Return the (X, Y) coordinate for the center point of the cell that contains the specified text.  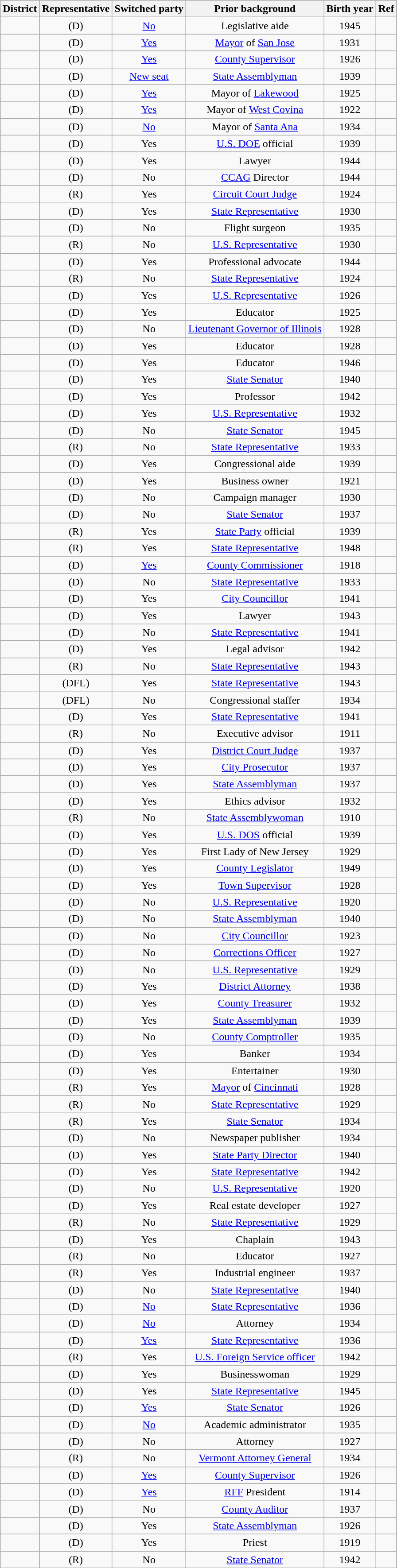
District (20, 9)
Businesswoman (255, 1374)
Real estate developer (255, 1205)
RFF President (255, 1492)
1918 (350, 565)
County Treasurer (255, 1003)
Town Supervisor (255, 885)
State Assemblywoman (255, 818)
Professor (255, 396)
First Lady of New Jersey (255, 852)
Campaign manager (255, 498)
Corrections Officer (255, 952)
1910 (350, 818)
Birth year (350, 9)
Ethics advisor (255, 801)
County Auditor (255, 1509)
Mayor of Cincinnati (255, 1088)
1948 (350, 548)
CCAG Director (255, 177)
Chaplain (255, 1239)
Ref (386, 9)
County Legislator (255, 868)
Circuit Court Judge (255, 194)
County Comptroller (255, 1037)
U.S. DOS official (255, 835)
Switched party (149, 9)
1914 (350, 1492)
1911 (350, 733)
City Prosecutor (255, 767)
State Party Director (255, 1155)
U.S. DOE official (255, 143)
Academic administrator (255, 1425)
1922 (350, 110)
Mayor of West Covina (255, 110)
Flight surgeon (255, 228)
Banker (255, 1054)
Lieutenant Governor of Illinois (255, 329)
New seat (149, 76)
Professional advocate (255, 262)
1949 (350, 868)
1919 (350, 1542)
Priest (255, 1542)
1931 (350, 43)
Mayor of San Jose (255, 43)
Legal advisor (255, 649)
Congressional aide (255, 464)
U.S. Foreign Service officer (255, 1357)
Mayor of Lakewood (255, 93)
Representative (76, 9)
County Commissioner (255, 565)
1921 (350, 480)
1923 (350, 936)
District Attorney (255, 986)
Newspaper publisher (255, 1138)
Entertainer (255, 1071)
Prior background (255, 9)
1938 (350, 986)
Congressional staffer (255, 700)
Industrial engineer (255, 1273)
Vermont Attorney General (255, 1458)
1946 (350, 363)
Business owner (255, 480)
State Party official (255, 531)
Legislative aide (255, 26)
District Court Judge (255, 751)
Executive advisor (255, 733)
Mayor of Santa Ana (255, 127)
